Capture the cell that displays the provided text and extract its (x, y) central coordinate. 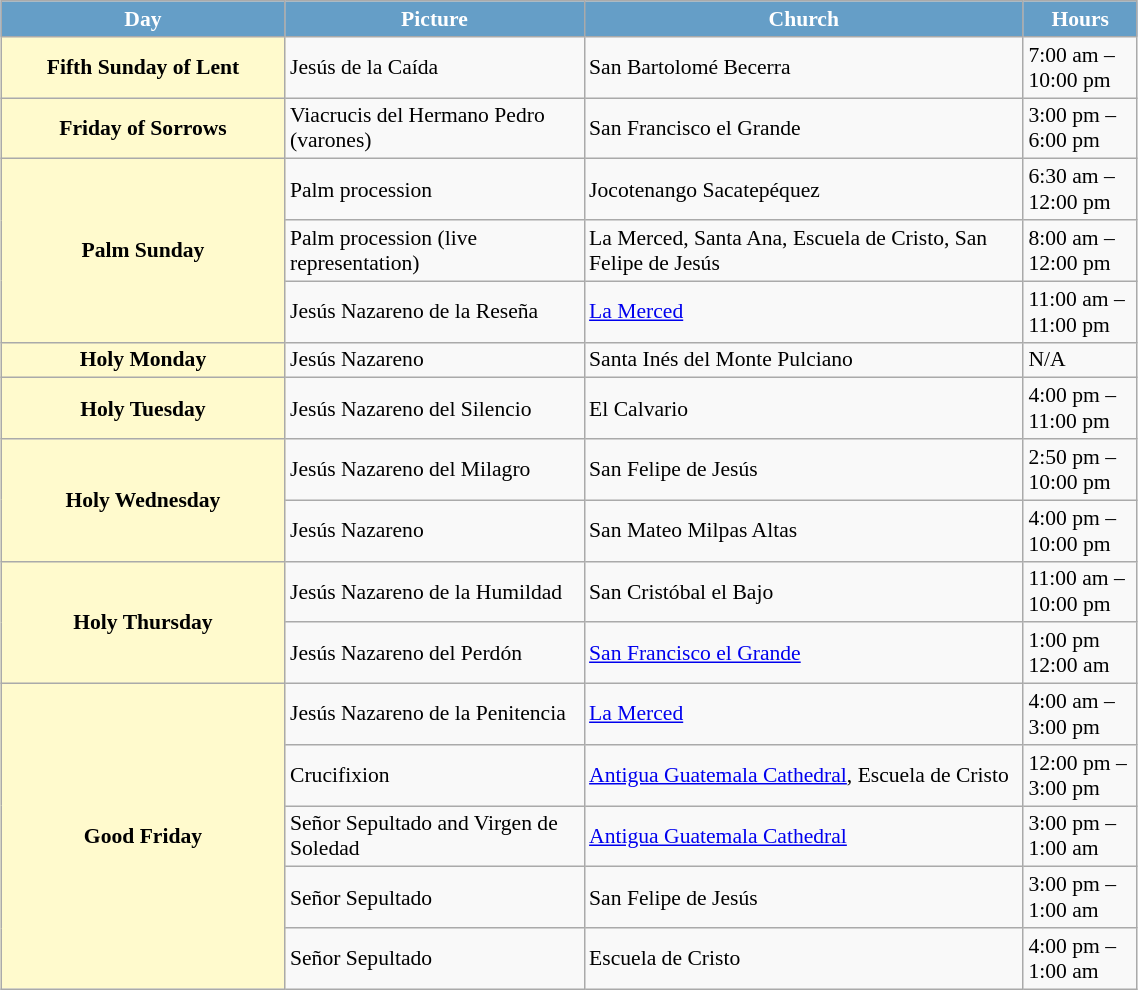
Good Friday (143, 837)
Jesús Nazareno del Perdón (434, 654)
Jesús Nazareno de la Humildad (434, 592)
Day (143, 19)
6:30 am – 12:00 pm (1080, 190)
San Bartolomé Becerra (804, 68)
Holy Monday (143, 360)
Picture (434, 19)
Church (804, 19)
4:00 pm – 11:00 pm (1080, 408)
Santa Inés del Monte Pulciano (804, 360)
7:00 am – 10:00 pm (1080, 68)
Jesús Nazareno del Silencio (434, 408)
Palm Sunday (143, 250)
La Merced, Santa Ana, Escuela de Cristo, San Felipe de Jesús (804, 250)
El Calvario (804, 408)
Jesús de la Caída (434, 68)
San Mateo Milpas Altas (804, 530)
Viacrucis del Hermano Pedro (varones) (434, 128)
Jesús Nazareno de la Reseña (434, 312)
Hours (1080, 19)
1:00 pm 12:00 am (1080, 654)
11:00 am – 11:00 pm (1080, 312)
Holy Thursday (143, 622)
11:00 am – 10:00 pm (1080, 592)
Escuela de Cristo (804, 958)
Jesús Nazareno del Milagro (434, 470)
Señor Sepultado and Virgen de Soledad (434, 836)
Antigua Guatemala Cathedral, Escuela de Cristo (804, 776)
4:00 pm – 1:00 am (1080, 958)
Jesús Nazareno de la Penitencia (434, 714)
Antigua Guatemala Cathedral (804, 836)
Jocotenango Sacatepéquez (804, 190)
Friday of Sorrows (143, 128)
Crucifixion (434, 776)
2:50 pm – 10:00 pm (1080, 470)
Holy Tuesday (143, 408)
N/A (1080, 360)
Palm procession (live representation) (434, 250)
8:00 am – 12:00 pm (1080, 250)
Palm procession (434, 190)
3:00 pm – 6:00 pm (1080, 128)
4:00 am – 3:00 pm (1080, 714)
4:00 pm – 10:00 pm (1080, 530)
12:00 pm – 3:00 pm (1080, 776)
San Cristóbal el Bajo (804, 592)
Fifth Sunday of Lent (143, 68)
Holy Wednesday (143, 500)
